Extract the (x, y) coordinate from the center of the cell holding the provided text.  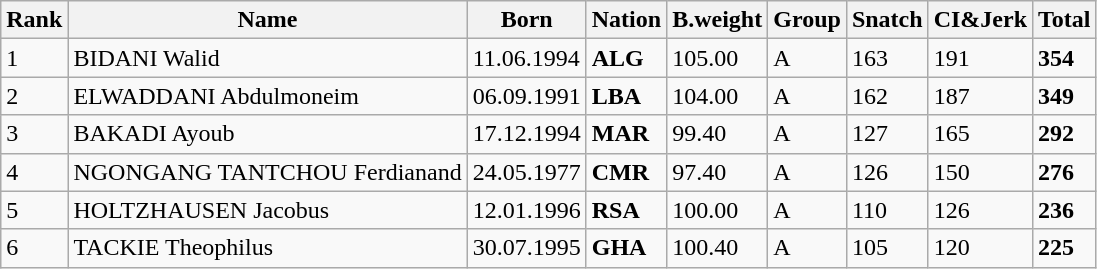
110 (887, 210)
CMR (626, 172)
1 (34, 58)
06.09.1991 (526, 96)
17.12.1994 (526, 134)
NGONGANG TANTCHOU Ferdianand (268, 172)
4 (34, 172)
354 (1065, 58)
Total (1065, 20)
225 (1065, 248)
Snatch (887, 20)
165 (980, 134)
100.00 (718, 210)
104.00 (718, 96)
100.40 (718, 248)
187 (980, 96)
Rank (34, 20)
GHA (626, 248)
276 (1065, 172)
30.07.1995 (526, 248)
MAR (626, 134)
Name (268, 20)
105.00 (718, 58)
ELWADDANI Abdulmoneim (268, 96)
191 (980, 58)
CI&Jerk (980, 20)
BIDANI Walid (268, 58)
HOLTZHAUSEN Jacobus (268, 210)
12.01.1996 (526, 210)
236 (1065, 210)
97.40 (718, 172)
105 (887, 248)
Group (808, 20)
127 (887, 134)
3 (34, 134)
5 (34, 210)
ALG (626, 58)
162 (887, 96)
150 (980, 172)
292 (1065, 134)
99.40 (718, 134)
11.06.1994 (526, 58)
TACKIE Theophilus (268, 248)
163 (887, 58)
6 (34, 248)
BAKADI Ayoub (268, 134)
24.05.1977 (526, 172)
120 (980, 248)
LBA (626, 96)
B.weight (718, 20)
349 (1065, 96)
2 (34, 96)
Born (526, 20)
RSA (626, 210)
Nation (626, 20)
